Return the (x, y) coordinate for the center point of the cell that contains the specified text.  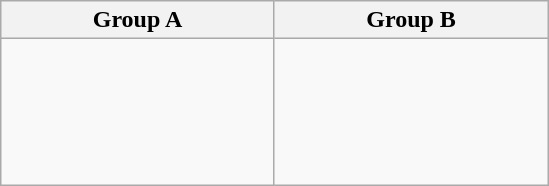
Group A (138, 20)
Group B (411, 20)
